Return [x, y] of the center of cell containing provided text 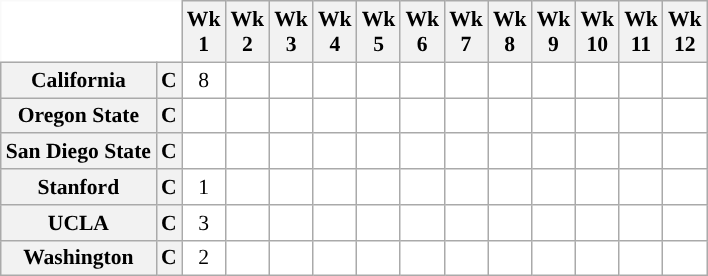
3 [204, 223]
Stanford [78, 187]
Wk6 [422, 32]
Wk11 [641, 32]
Oregon State [78, 116]
Wk12 [685, 32]
Wk7 [466, 32]
2 [204, 258]
UCLA [78, 223]
Wk1 [204, 32]
8 [204, 80]
1 [204, 187]
Wk4 [335, 32]
Washington [78, 258]
Wk5 [379, 32]
California [78, 80]
Wk8 [510, 32]
Wk3 [291, 32]
Wk10 [597, 32]
San Diego State [78, 152]
Wk9 [554, 32]
Wk2 [247, 32]
